Identify which cell holds the provided text, then report its (X, Y) central coordinate. 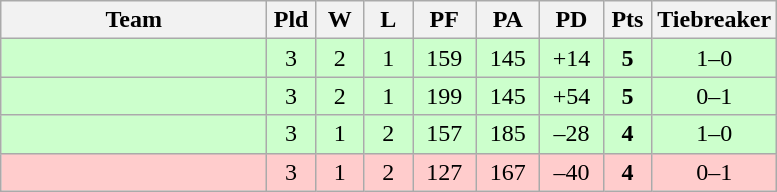
–40 (572, 172)
L (388, 20)
+54 (572, 96)
127 (444, 172)
199 (444, 96)
Tiebreaker (714, 20)
Team (134, 20)
159 (444, 58)
167 (508, 172)
–28 (572, 134)
Pld (292, 20)
PA (508, 20)
PF (444, 20)
Pts (628, 20)
PD (572, 20)
157 (444, 134)
+14 (572, 58)
W (340, 20)
185 (508, 134)
